Scan for the cell matching the given text and deliver its [x, y] coordinate at center. 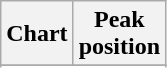
Peakposition [119, 34]
Chart [37, 34]
